Capture the cell that displays the provided text and extract its (X, Y) central coordinate. 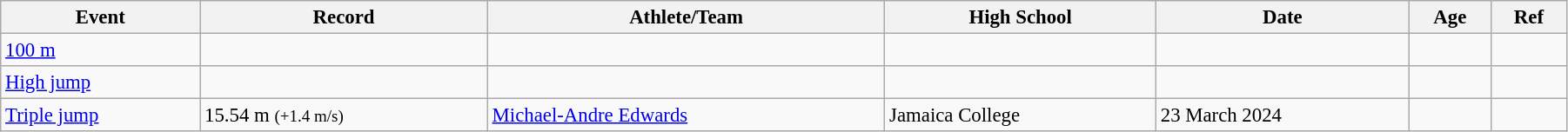
Record (344, 17)
Triple jump (101, 115)
Jamaica College (1021, 115)
100 m (101, 50)
Ref (1528, 17)
High School (1021, 17)
23 March 2024 (1283, 115)
Athlete/Team (686, 17)
Michael-Andre Edwards (686, 115)
Event (101, 17)
Date (1283, 17)
15.54 m (+1.4 m/s) (344, 115)
Age (1450, 17)
High jump (101, 82)
